Pinpoint the cell where the given text exists, returning its (X, Y) midpoint coordinate. 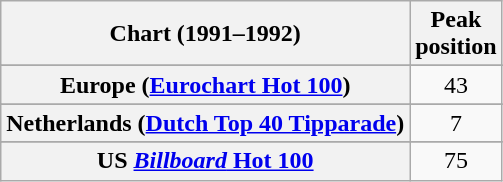
Netherlands (Dutch Top 40 Tipparade) (206, 123)
43 (456, 85)
Peakposition (456, 34)
75 (456, 161)
Europe (Eurochart Hot 100) (206, 85)
US Billboard Hot 100 (206, 161)
Chart (1991–1992) (206, 34)
7 (456, 123)
